Capture the cell that displays the provided text and extract its (X, Y) central coordinate. 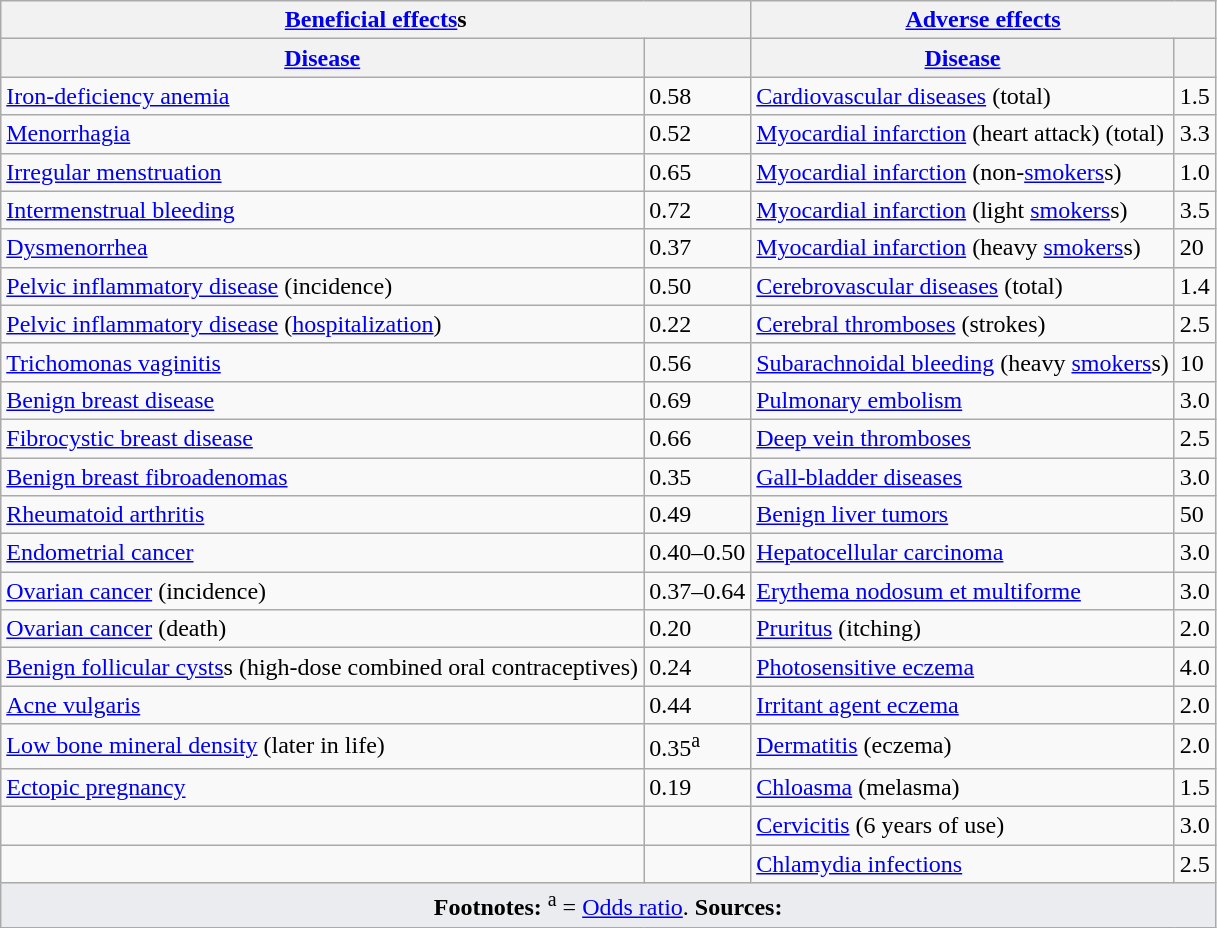
4.0 (1194, 667)
Acne vulgaris (322, 705)
Myocardial infarction (light smokerss) (963, 210)
Photosensitive eczema (963, 667)
1.0 (1194, 172)
Myocardial infarction (heavy smokerss) (963, 248)
Low bone mineral density (later in life) (322, 746)
0.35 (698, 477)
0.65 (698, 172)
Ovarian cancer (death) (322, 629)
Rheumatoid arthritis (322, 515)
0.56 (698, 362)
0.20 (698, 629)
Hepatocellular carcinoma (963, 553)
Ovarian cancer (incidence) (322, 591)
Dysmenorrhea (322, 248)
Benign breast disease (322, 400)
Chloasma (melasma) (963, 787)
0.35a (698, 746)
0.66 (698, 438)
0.52 (698, 134)
Myocardial infarction (heart attack) (total) (963, 134)
Erythema nodosum et multiforme (963, 591)
Beneficial effectss (376, 20)
Fibrocystic breast disease (322, 438)
Trichomonas vaginitis (322, 362)
Pelvic inflammatory disease (incidence) (322, 286)
Benign liver tumors (963, 515)
Footnotes: a = Odds ratio. Sources: (608, 906)
50 (1194, 515)
Deep vein thromboses (963, 438)
Pelvic inflammatory disease (hospitalization) (322, 324)
0.50 (698, 286)
Benign follicular cystss (high-dose combined oral contraceptives) (322, 667)
1.4 (1194, 286)
0.44 (698, 705)
Intermenstrual bleeding (322, 210)
Myocardial infarction (non-smokerss) (963, 172)
Subarachnoidal bleeding (heavy smokerss) (963, 362)
Dermatitis (eczema) (963, 746)
0.22 (698, 324)
3.3 (1194, 134)
0.40–0.50 (698, 553)
Benign breast fibroadenomas (322, 477)
0.72 (698, 210)
Iron-deficiency anemia (322, 96)
0.19 (698, 787)
0.37 (698, 248)
Irritant agent eczema (963, 705)
Cerebral thromboses (strokes) (963, 324)
Pulmonary embolism (963, 400)
Ectopic pregnancy (322, 787)
0.24 (698, 667)
Cerebrovascular diseases (total) (963, 286)
Irregular menstruation (322, 172)
Adverse effects (984, 20)
10 (1194, 362)
0.49 (698, 515)
Menorrhagia (322, 134)
Gall-bladder diseases (963, 477)
3.5 (1194, 210)
Pruritus (itching) (963, 629)
Cardiovascular diseases (total) (963, 96)
20 (1194, 248)
Chlamydia infections (963, 864)
Endometrial cancer (322, 553)
0.69 (698, 400)
Cervicitis (6 years of use) (963, 826)
0.37–0.64 (698, 591)
0.58 (698, 96)
